Return the [x, y] coordinate for the center point of the cell that contains the specified text.  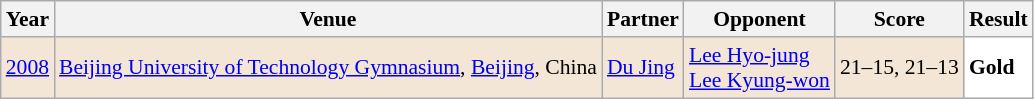
Gold [998, 68]
Partner [643, 19]
Score [900, 19]
21–15, 21–13 [900, 68]
Beijing University of Technology Gymnasium, Beijing, China [328, 68]
Result [998, 19]
Du Jing [643, 68]
Year [28, 19]
Opponent [760, 19]
2008 [28, 68]
Lee Hyo-jung Lee Kyung-won [760, 68]
Venue [328, 19]
